Locate the cell with the specified text and output its (X, Y) center coordinate. 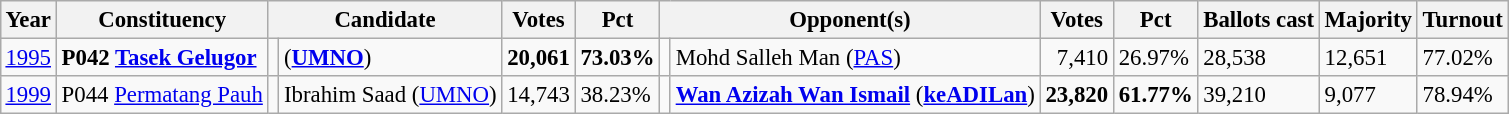
Opponent(s) (850, 20)
Mohd Salleh Man (PAS) (855, 57)
73.03% (618, 57)
12,651 (1368, 57)
Turnout (1462, 20)
9,077 (1368, 95)
26.97% (1156, 57)
Ballots cast (1258, 20)
20,061 (538, 57)
1999 (28, 95)
14,743 (538, 95)
Constituency (162, 20)
Majority (1368, 20)
77.02% (1462, 57)
61.77% (1156, 95)
P042 Tasek Gelugor (162, 57)
Ibrahim Saad (UMNO) (390, 95)
7,410 (1076, 57)
P044 Permatang Pauh (162, 95)
Year (28, 20)
78.94% (1462, 95)
28,538 (1258, 57)
39,210 (1258, 95)
Candidate (385, 20)
Wan Azizah Wan Ismail (keADILan) (855, 95)
38.23% (618, 95)
1995 (28, 57)
(UMNO) (390, 57)
23,820 (1076, 95)
